Return [x, y] of the center of cell containing provided text 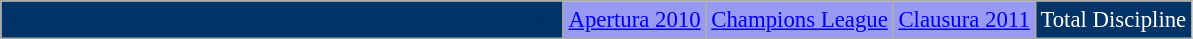
xxxxXXXXXXXXXXXXXXXXXXXXXXXXXXXXxxxx [282, 20]
Champions League [800, 20]
Clausura 2011 [964, 20]
Apertura 2010 [634, 20]
Total Discipline [1113, 20]
